Extract the [x, y] coordinate from the center of the cell holding the provided text.  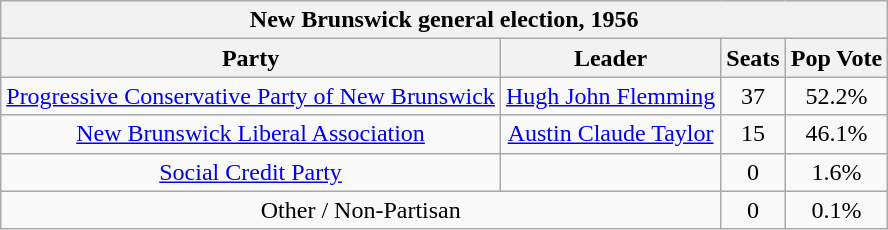
1.6% [836, 172]
Leader [610, 58]
New Brunswick general election, 1956 [444, 20]
Pop Vote [836, 58]
46.1% [836, 134]
Progressive Conservative Party of New Brunswick [251, 96]
Seats [753, 58]
15 [753, 134]
37 [753, 96]
Social Credit Party [251, 172]
Hugh John Flemming [610, 96]
Other / Non-Partisan [361, 210]
Austin Claude Taylor [610, 134]
52.2% [836, 96]
Party [251, 58]
0.1% [836, 210]
New Brunswick Liberal Association [251, 134]
